Pinpoint the cell where the given text exists, returning its (x, y) midpoint coordinate. 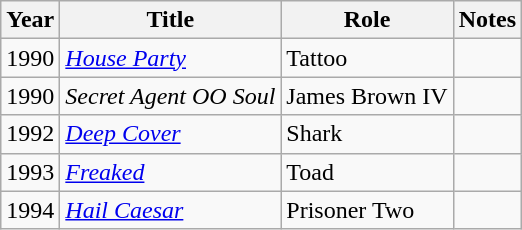
Prisoner Two (367, 210)
James Brown IV (367, 96)
1994 (30, 210)
Year (30, 20)
Tattoo (367, 58)
House Party (170, 58)
Hail Caesar (170, 210)
Toad (367, 172)
Deep Cover (170, 134)
1992 (30, 134)
Notes (487, 20)
Shark (367, 134)
Role (367, 20)
Freaked (170, 172)
1993 (30, 172)
Secret Agent OO Soul (170, 96)
Title (170, 20)
